Identify which cell holds the provided text, then report its (X, Y) central coordinate. 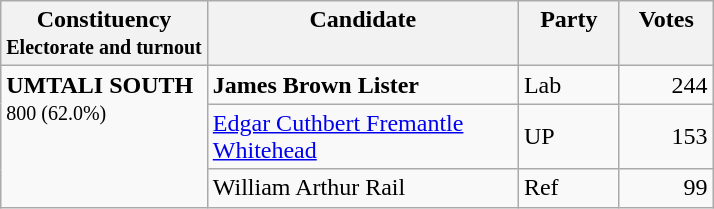
99 (666, 188)
James Brown Lister (362, 85)
Ref (568, 188)
UMTALI SOUTH800 (62.0%) (104, 136)
153 (666, 136)
UP (568, 136)
ConstituencyElectorate and turnout (104, 34)
Party (568, 34)
William Arthur Rail (362, 188)
Lab (568, 85)
Candidate (362, 34)
Edgar Cuthbert Fremantle Whitehead (362, 136)
Votes (666, 34)
244 (666, 85)
